Pinpoint the cell where the given text exists, returning its [X, Y] midpoint coordinate. 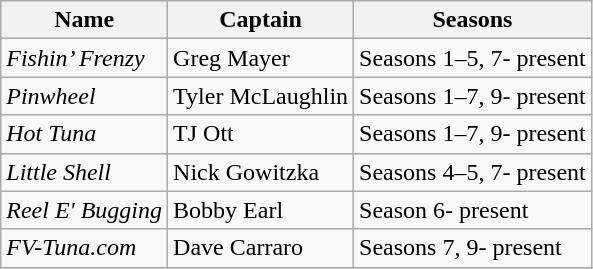
Seasons 7, 9- present [473, 248]
Captain [261, 20]
Reel E' Bugging [84, 210]
Dave Carraro [261, 248]
Seasons [473, 20]
Hot Tuna [84, 134]
Fishin’ Frenzy [84, 58]
FV-Tuna.com [84, 248]
Bobby Earl [261, 210]
Greg Mayer [261, 58]
Seasons 1–5, 7- present [473, 58]
Seasons 4–5, 7- present [473, 172]
Name [84, 20]
Nick Gowitzka [261, 172]
Season 6- present [473, 210]
Little Shell [84, 172]
Pinwheel [84, 96]
TJ Ott [261, 134]
Tyler McLaughlin [261, 96]
